Provide the (x, y) coordinate of the cell's center where the given text is located.  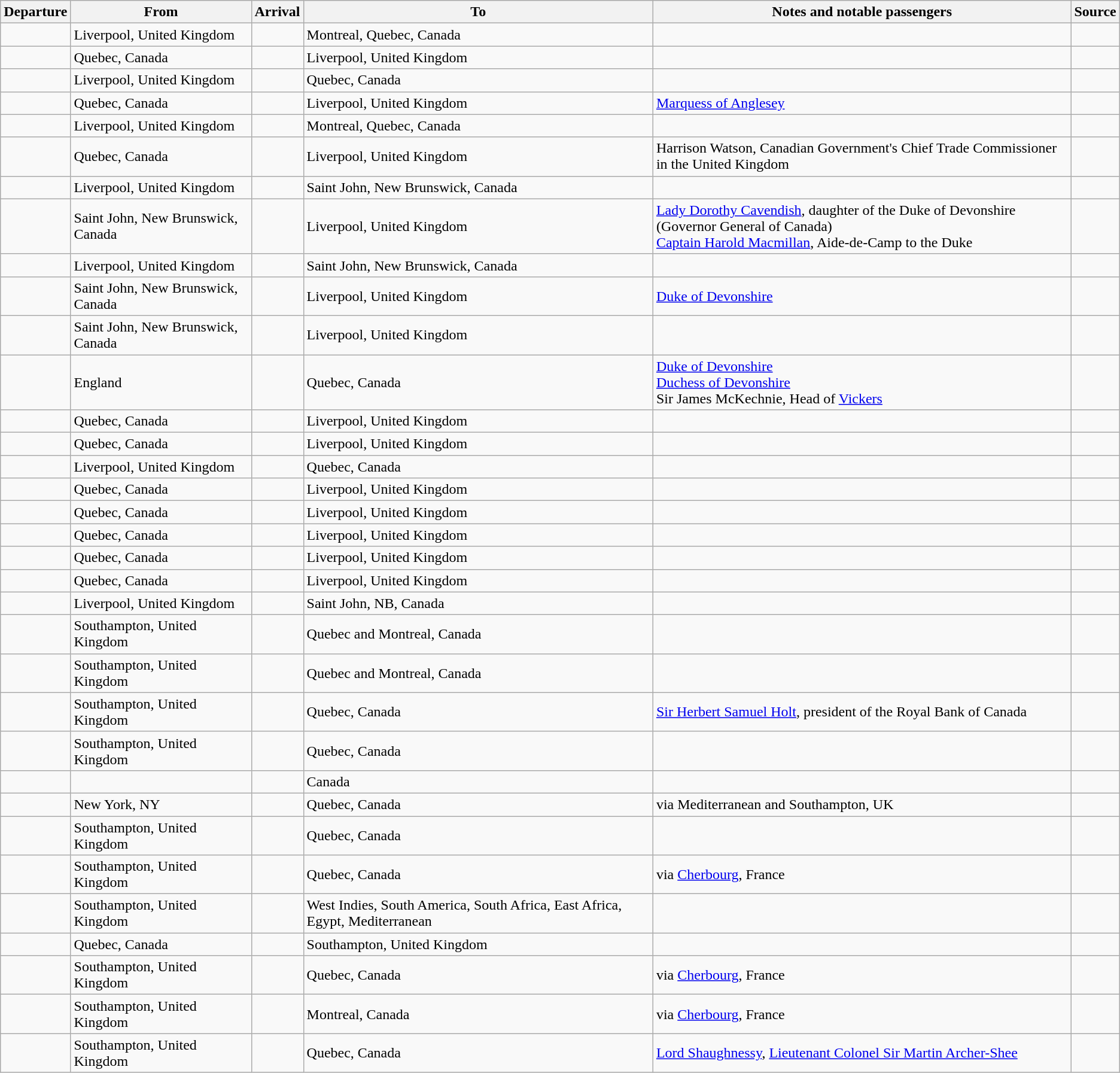
Canada (478, 782)
Notes and notable passengers (862, 12)
Saint John, NB, Canada (478, 603)
England (161, 382)
Harrison Watson, Canadian Government's Chief Trade Commissioner in the United Kingdom (862, 157)
West Indies, South America, South Africa, East Africa, Egypt, Mediterranean (478, 913)
Source (1095, 12)
Lord Shaughnessy, Lieutenant Colonel Sir Martin Archer-Shee (862, 1053)
Sir Herbert Samuel Holt, president of the Royal Bank of Canada (862, 712)
Marquess of Anglesey (862, 103)
via Mediterranean and Southampton, UK (862, 804)
Lady Dorothy Cavendish, daughter of the Duke of Devonshire (Governor General of Canada)Captain Harold Macmillan, Aide-de-Camp to the Duke (862, 226)
Montreal, Canada (478, 1014)
Departure (36, 12)
New York, NY (161, 804)
Duke of DevonshireDuchess of DevonshireSir James McKechnie, Head of Vickers (862, 382)
From (161, 12)
Arrival (278, 12)
To (478, 12)
Duke of Devonshire (862, 296)
